Scan for the cell matching the given text and deliver its (X, Y) coordinate at center. 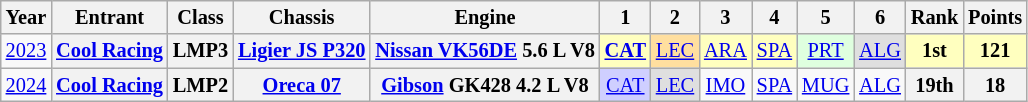
6 (880, 17)
MUG (826, 85)
Year (26, 17)
Rank (934, 17)
121 (995, 51)
Points (995, 17)
Gibson GK428 4.2 L V8 (484, 85)
Class (200, 17)
1st (934, 51)
3 (726, 17)
4 (774, 17)
Entrant (110, 17)
5 (826, 17)
2 (675, 17)
LMP3 (200, 51)
Nissan VK56DE 5.6 L V8 (484, 51)
LMP2 (200, 85)
18 (995, 85)
2023 (26, 51)
Oreca 07 (302, 85)
19th (934, 85)
IMO (726, 85)
ARA (726, 51)
Chassis (302, 17)
2024 (26, 85)
1 (626, 17)
Engine (484, 17)
PRT (826, 51)
Ligier JS P320 (302, 51)
